Find where the given text appears and provide that cell's center as [x, y] coordinate. 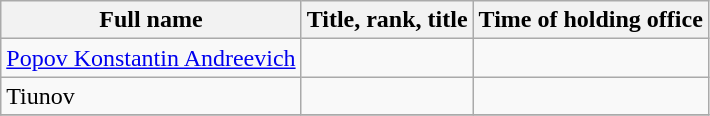
Popov Konstantin Andreevich [151, 58]
Title, rank, title [387, 20]
Full name [151, 20]
Time of holding office [590, 20]
Tiunov [151, 96]
